Return [x, y] of the center of cell containing provided text 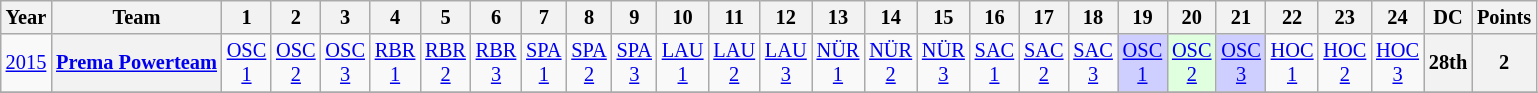
16 [994, 17]
Prema Powerteam [136, 63]
6 [496, 17]
SPA1 [544, 63]
5 [445, 17]
13 [838, 17]
RBR1 [395, 63]
28th [1448, 63]
18 [1092, 17]
LAU3 [786, 63]
23 [1344, 17]
10 [683, 17]
2015 [26, 63]
Year [26, 17]
NÜR3 [944, 63]
24 [1398, 17]
19 [1142, 17]
HOC1 [1292, 63]
15 [944, 17]
3 [344, 17]
22 [1292, 17]
SAC1 [994, 63]
7 [544, 17]
Points [1504, 17]
SPA2 [588, 63]
SPA3 [634, 63]
HOC3 [1398, 63]
LAU1 [683, 63]
20 [1192, 17]
8 [588, 17]
9 [634, 17]
4 [395, 17]
12 [786, 17]
NÜR1 [838, 63]
RBR2 [445, 63]
DC [1448, 17]
17 [1044, 17]
21 [1240, 17]
RBR3 [496, 63]
HOC2 [1344, 63]
SAC2 [1044, 63]
1 [246, 17]
SAC3 [1092, 63]
NÜR2 [890, 63]
LAU2 [734, 63]
Team [136, 17]
14 [890, 17]
11 [734, 17]
